For the text-containing cell, return its midpoint in [x, y] coordinate format. 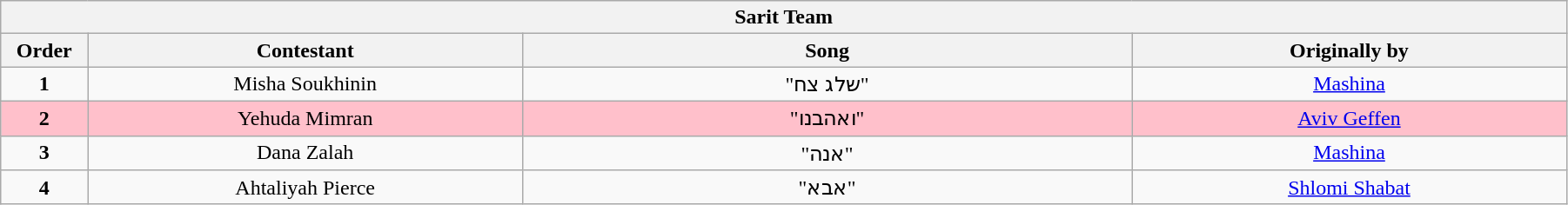
"שלג צח" [828, 84]
Originally by [1349, 50]
"אנה" [828, 153]
"אבא" [828, 188]
3 [44, 153]
Yehuda Mimran [305, 118]
Dana Zalah [305, 153]
Aviv Geffen [1349, 118]
Ahtaliyah Pierce [305, 188]
Shlomi Shabat [1349, 188]
Contestant [305, 50]
1 [44, 84]
Misha Soukhinin [305, 84]
4 [44, 188]
Sarit Team [784, 17]
Song [828, 50]
2 [44, 118]
Order [44, 50]
"ואהבנו" [828, 118]
